Return the (X, Y) coordinate for the center point of the cell that contains the specified text.  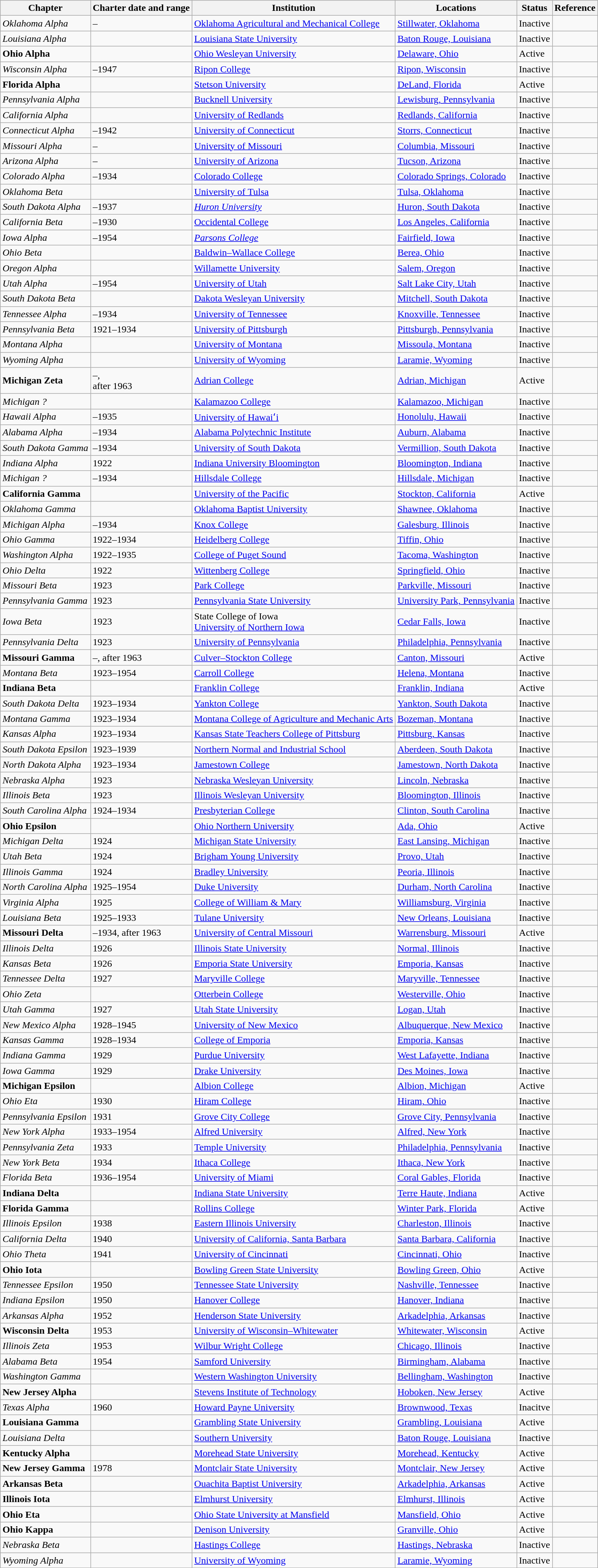
Vermillion, South Dakota (456, 448)
University of Pennsylvania (294, 642)
Drake University (294, 1070)
California Alpha (45, 115)
Wisconsin Alpha (45, 69)
Presbyterian College (294, 810)
South Dakota Epsilon (45, 749)
Duke University (294, 887)
University of Tulsa (294, 192)
University of Hawaiʻi (294, 417)
Illinois Delta (45, 948)
Louisiana Beta (45, 918)
1934 (141, 1162)
–1930 (141, 222)
Columbia, Missouri (456, 146)
Ohio Theta (45, 1254)
–1942 (141, 130)
1952 (141, 1316)
Huron University (294, 207)
West Lafayette, Indiana (456, 1055)
Utah State University (294, 1009)
Virginia Alpha (45, 902)
California Gamma (45, 494)
Missouri Alpha (45, 146)
Coral Gables, Florida (456, 1178)
University of Utah (294, 283)
Louisiana Delta (45, 1438)
Montclair State University (294, 1468)
Ithaca, New York (456, 1162)
Montana Alpha (45, 344)
Ohio Wesleyan University (294, 54)
Colorado Springs, Colorado (456, 176)
Otterbein College (294, 994)
Texas Alpha (45, 1407)
Granville, Ohio (456, 1529)
Bowling Green State University (294, 1269)
University of Miami (294, 1178)
Logan, Utah (456, 1009)
Hiram, Ohio (456, 1101)
Morehead, Kentucky (456, 1453)
Indiana Beta (45, 688)
Pennsylvania Beta (45, 329)
Jamestown, North Dakota (456, 765)
University of Missouri (294, 146)
Occidental College (294, 222)
Knoxville, Tennessee (456, 314)
Parsons College (294, 238)
Washington Gamma (45, 1377)
Indiana Epsilon (45, 1300)
Whitewater, Wisconsin (456, 1331)
Temple University (294, 1147)
Hanover, Indiana (456, 1300)
Indiana Gamma (45, 1055)
Alabama Polytechnic Institute (294, 432)
Montana College of Agriculture and Mechanic Arts (294, 719)
Berea, Ohio (456, 253)
1923–1954 (141, 673)
Ohio Delta (45, 570)
Pennsylvania Zeta (45, 1147)
Hiram College (294, 1101)
–,after 1963 (141, 380)
Lewisburg, Pennsylvania (456, 100)
Michigan Alpha (45, 524)
1931 (141, 1117)
1925–1933 (141, 918)
Pittsburg, Kansas (456, 734)
Bloomington, Illinois (456, 795)
Adrian, Michigan (456, 380)
Ohio Gamma (45, 539)
Bowling Green, Ohio (456, 1269)
North Carolina Alpha (45, 887)
1978 (141, 1468)
Bucknell University (294, 100)
State College of IowaUniversity of Northern Iowa (294, 621)
University of Wisconsin–Whitewater (294, 1331)
University of Montana (294, 344)
Louisiana State University (294, 39)
Warrensburg, Missouri (456, 933)
North Dakota Alpha (45, 765)
1922–1935 (141, 555)
Grambling State University (294, 1422)
Grove City, Pennsylvania (456, 1117)
Jamestown College (294, 765)
New York Alpha (45, 1132)
Iowa Beta (45, 621)
Alfred, New York (456, 1132)
East Lansing, Michigan (456, 841)
Henderson State University (294, 1316)
Yankton, South Dakota (456, 703)
University of Connecticut (294, 130)
Eastern Illinois University (294, 1224)
Wisconsin Delta (45, 1331)
Pennsylvania Epsilon (45, 1117)
1928–1934 (141, 1040)
Ouachita Baptist University (294, 1484)
Nashville, Tennessee (456, 1285)
California Delta (45, 1239)
1960 (141, 1407)
Hastings College (294, 1545)
Baldwin–Wallace College (294, 253)
Hastings, Nebraska (456, 1545)
Tacoma, Washington (456, 555)
College of Emporia (294, 1040)
Stockton, California (456, 494)
Michigan Epsilon (45, 1086)
Iowa Alpha (45, 238)
Hawaii Alpha (45, 417)
New Jersey Alpha (45, 1392)
Clinton, South Carolina (456, 810)
Salem, Oregon (456, 268)
Tulane University (294, 918)
Southern University (294, 1438)
1940 (141, 1239)
Morehead State University (294, 1453)
–1934, after 1963 (141, 933)
Michigan Zeta (45, 380)
Illinois Gamma (45, 872)
Shawnee, Oklahoma (456, 509)
Ohio Beta (45, 253)
Westerville, Ohio (456, 994)
1928–1945 (141, 1025)
Tennessee Epsilon (45, 1285)
University of California, Santa Barbara (294, 1239)
Rollins College (294, 1208)
Oregon Alpha (45, 268)
1933 (141, 1147)
Tennessee Delta (45, 979)
Montclair, New Jersey (456, 1468)
DeLand, Florida (456, 84)
1921–1934 (141, 329)
Yankton College (294, 703)
University Park, Pennsylvania (456, 601)
Redlands, California (456, 115)
Nebraska Alpha (45, 780)
Huron, South Dakota (456, 207)
Tucson, Arizona (456, 161)
Grove City College (294, 1117)
Michigan Delta (45, 841)
Salt Lake City, Utah (456, 283)
Durham, North Carolina (456, 887)
Alfred University (294, 1132)
South Dakota Alpha (45, 207)
University of Redlands (294, 115)
Heidelberg College (294, 539)
Canton, Missouri (456, 658)
Hanover College (294, 1300)
Missouri Gamma (45, 658)
Elmhurst, Illinois (456, 1499)
Utah Beta (45, 857)
Missoula, Montana (456, 344)
Tennessee State University (294, 1285)
Colorado Alpha (45, 176)
Oklahoma Agricultural and Mechanical College (294, 23)
Illinois Epsilon (45, 1224)
Stillwater, Oklahoma (456, 23)
Park College (294, 586)
Bradley University (294, 872)
University of New Mexico (294, 1025)
Oklahoma Gamma (45, 509)
New York Beta (45, 1162)
1925 (141, 902)
Willamette University (294, 268)
Illinois Zeta (45, 1346)
Helena, Montana (456, 673)
Montana Gamma (45, 719)
Charter date and range (141, 8)
University of Arizona (294, 161)
Tulsa, Oklahoma (456, 192)
University of South Dakota (294, 448)
Pennsylvania State University (294, 601)
Normal, Illinois (456, 948)
1930 (141, 1101)
Connecticut Alpha (45, 130)
Status (535, 8)
Oklahoma Beta (45, 192)
Auburn, Alabama (456, 432)
Mansfield, Ohio (456, 1514)
Stevens Institute of Technology (294, 1392)
Mitchell, South Dakota (456, 299)
Provo, Utah (456, 857)
Culver–Stockton College (294, 658)
Franklin, Indiana (456, 688)
Springfield, Ohio (456, 570)
Ohio Epsilon (45, 826)
Denison University (294, 1529)
Kalamazoo, Michigan (456, 401)
Des Moines, Iowa (456, 1070)
Cedar Falls, Iowa (456, 621)
Florida Alpha (45, 84)
Ithaca College (294, 1162)
Nebraska Wesleyan University (294, 780)
Indiana University Bloomington (294, 463)
Missouri Delta (45, 933)
Winter Park, Florida (456, 1208)
Galesburg, Illinois (456, 524)
Bloomington, Indiana (456, 463)
Pennsylvania Delta (45, 642)
Samford University (294, 1361)
Kansas Gamma (45, 1040)
Oklahoma Baptist University (294, 509)
Parkville, Missouri (456, 586)
Wittenberg College (294, 570)
Brigham Young University (294, 857)
Florida Gamma (45, 1208)
Honolulu, Hawaii (456, 417)
1923–1939 (141, 749)
Iowa Gamma (45, 1070)
Cincinnati, Ohio (456, 1254)
Arkansas Alpha (45, 1316)
Chapter (45, 8)
Brownwood, Texas (456, 1407)
Aberdeen, South Dakota (456, 749)
1922–1934 (141, 539)
Albuquerque, New Mexico (456, 1025)
Colorado College (294, 176)
Pennsylvania Gamma (45, 601)
Dakota Wesleyan University (294, 299)
Tiffin, Ohio (456, 539)
Delaware, Ohio (456, 54)
–1937 (141, 207)
Maryville, Tennessee (456, 979)
Pittsburgh, Pennsylvania (456, 329)
Knox College (294, 524)
Ohio Alpha (45, 54)
Ripon, Wisconsin (456, 69)
Michigan State University (294, 841)
Kansas Alpha (45, 734)
Missouri Beta (45, 586)
University of Central Missouri (294, 933)
Oklahoma Alpha (45, 23)
Reference (575, 8)
Kansas State Teachers College of Pittsburg (294, 734)
Hoboken, New Jersey (456, 1392)
Arkansas Beta (45, 1484)
Terre Haute, Indiana (456, 1193)
Illinois Wesleyan University (294, 795)
South Dakota Gamma (45, 448)
Ohio Kappa (45, 1529)
Pennsylvania Alpha (45, 100)
Indiana Delta (45, 1193)
University of Tennessee (294, 314)
Illinois Beta (45, 795)
Indiana Alpha (45, 463)
New Jersey Gamma (45, 1468)
New Mexico Alpha (45, 1025)
Western Washington University (294, 1377)
Hillsdale, Michigan (456, 478)
Franklin College (294, 688)
Maryville College (294, 979)
Ohio State University at Mansfield (294, 1514)
Northern Normal and Industrial School (294, 749)
Louisiana Alpha (45, 39)
Grambling, Louisiana (456, 1422)
College of William & Mary (294, 902)
South Dakota Delta (45, 703)
Charleston, Illinois (456, 1224)
Williamsburg, Virginia (456, 902)
Howard Payne University (294, 1407)
Elmhurst University (294, 1499)
Ripon College (294, 69)
Storrs, Connecticut (456, 130)
Ohio Northern University (294, 826)
Illinois State University (294, 948)
Peoria, Illinois (456, 872)
Illinois Iota (45, 1499)
Chicago, Illinois (456, 1346)
Birmingham, Alabama (456, 1361)
Kalamazoo College (294, 401)
Arizona Alpha (45, 161)
1936–1954 (141, 1178)
Institution (294, 8)
University of Pittsburgh (294, 329)
University of the Pacific (294, 494)
Bozeman, Montana (456, 719)
University of Cincinnati (294, 1254)
South Carolina Alpha (45, 810)
Locations (456, 8)
Kentucky Alpha (45, 1453)
Alabama Beta (45, 1361)
Inacitve (535, 1407)
Tennessee Alpha (45, 314)
–1935 (141, 417)
Albion, Michigan (456, 1086)
1925–1954 (141, 887)
Washington Alpha (45, 555)
Nebraska Beta (45, 1545)
Utah Alpha (45, 283)
Hillsdale College (294, 478)
Carroll College (294, 673)
Emporia State University (294, 963)
Lincoln, Nebraska (456, 780)
–, after 1963 (141, 658)
Kansas Beta (45, 963)
Louisiana Gamma (45, 1422)
Florida Beta (45, 1178)
Wilbur Wright College (294, 1346)
California Beta (45, 222)
South Dakota Beta (45, 299)
New Orleans, Louisiana (456, 918)
College of Puget Sound (294, 555)
Bellingham, Washington (456, 1377)
Montana Beta (45, 673)
Indiana State University (294, 1193)
1933–1954 (141, 1132)
Fairfield, Iowa (456, 238)
–1947 (141, 69)
Adrian College (294, 380)
1924–1934 (141, 810)
Utah Gamma (45, 1009)
Albion College (294, 1086)
Santa Barbara, California (456, 1239)
Purdue University (294, 1055)
1954 (141, 1361)
Los Angeles, California (456, 222)
Ada, Ohio (456, 826)
Alabama Alpha (45, 432)
Ohio Zeta (45, 994)
Stetson University (294, 84)
Ohio Iota (45, 1269)
1938 (141, 1224)
1941 (141, 1254)
